Return (X, Y) of the center of cell containing provided text 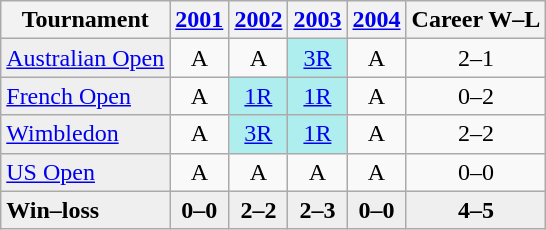
2–3 (318, 210)
Career W–L (476, 20)
4–5 (476, 210)
Tournament (86, 20)
2004 (376, 20)
French Open (86, 96)
Win–loss (86, 210)
Australian Open (86, 58)
2–1 (476, 58)
2003 (318, 20)
2002 (258, 20)
2001 (200, 20)
US Open (86, 172)
0–2 (476, 96)
Wimbledon (86, 134)
